Provide the [X, Y] coordinate of the cell's center where the given text is located.  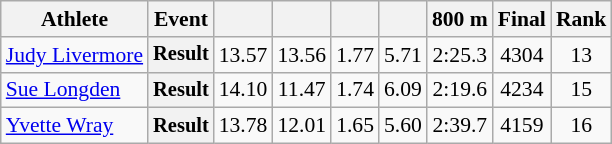
Rank [582, 19]
15 [582, 90]
Final [522, 19]
6.09 [403, 90]
16 [582, 126]
13.56 [302, 55]
14.10 [244, 90]
11.47 [302, 90]
Yvette Wray [74, 126]
Judy Livermore [74, 55]
800 m [460, 19]
4159 [522, 126]
2:19.6 [460, 90]
2:25.3 [460, 55]
4304 [522, 55]
Athlete [74, 19]
13 [582, 55]
1.77 [355, 55]
Sue Longden [74, 90]
4234 [522, 90]
2:39.7 [460, 126]
1.65 [355, 126]
12.01 [302, 126]
Event [181, 19]
13.78 [244, 126]
5.71 [403, 55]
13.57 [244, 55]
1.74 [355, 90]
5.60 [403, 126]
